Determine the [x, y] coordinate at the center of the cell enclosing the given text.  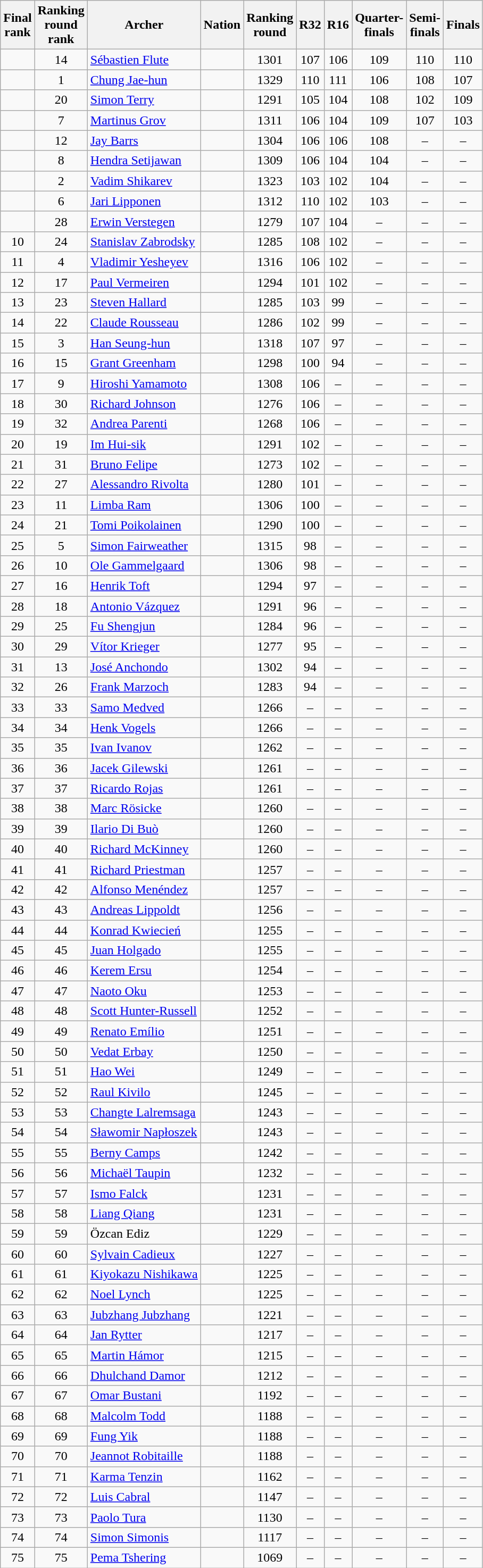
1069 [270, 1557]
Ricardo Rojas [144, 788]
Michaël Taupin [144, 1173]
Tomi Poikolainen [144, 525]
8 [61, 161]
1162 [270, 1477]
R32 [310, 25]
Noel Lynch [144, 1295]
Malcolm Todd [144, 1416]
1192 [270, 1396]
Frank Marzoch [144, 687]
Martinus Grov [144, 120]
Martin Hámor [144, 1355]
Richard Johnson [144, 404]
Richard Priestman [144, 869]
9 [61, 383]
1117 [270, 1537]
Ranking round [270, 25]
Stanislav Zabrodsky [144, 241]
Andreas Lippoldt [144, 910]
Alessandro Rivolta [144, 485]
1308 [270, 383]
1229 [270, 1233]
2 [61, 181]
Ole Gammelgaard [144, 565]
Quarter- finals [379, 25]
1262 [270, 748]
Omar Bustani [144, 1396]
1283 [270, 687]
Luis Cabral [144, 1497]
1249 [270, 1072]
Jay Barrs [144, 140]
1251 [270, 1031]
R16 [338, 25]
Changte Lalremsaga [144, 1112]
Jubzhang Jubzhang [144, 1315]
Archer [144, 25]
Marc Rösicke [144, 808]
Kerem Ersu [144, 971]
105 [310, 100]
Semi- finals [425, 25]
José Anchondo [144, 667]
111 [338, 80]
Berny Camps [144, 1153]
1323 [270, 181]
1256 [270, 910]
Pema Tshering [144, 1557]
Özcan Ediz [144, 1233]
6 [61, 201]
1315 [270, 545]
Finals [463, 25]
1215 [270, 1355]
Im Hui-sik [144, 444]
Fu Shengjun [144, 627]
Hiroshi Yamamoto [144, 383]
Ivan Ivanov [144, 748]
Jeannot Robitaille [144, 1456]
1312 [270, 201]
1227 [270, 1254]
Samo Medved [144, 707]
Han Seung-hun [144, 343]
1253 [270, 991]
Vadim Shikarev [144, 181]
Henrik Toft [144, 586]
1309 [270, 161]
1232 [270, 1173]
Simon Terry [144, 100]
5 [61, 545]
1304 [270, 140]
Erwin Verstegen [144, 221]
Paul Vermeiren [144, 282]
Vladimir Yesheyev [144, 262]
Hendra Setijawan [144, 161]
Karma Tenzin [144, 1477]
1284 [270, 627]
1250 [270, 1052]
Konrad Kwiecień [144, 930]
1302 [270, 667]
Jari Lipponen [144, 201]
Renato Emílio [144, 1031]
1242 [270, 1153]
1221 [270, 1315]
Juan Holgado [144, 950]
Steven Hallard [144, 303]
Grant Greenham [144, 363]
Vítor Krieger [144, 647]
Ranking round rank [61, 25]
Antonio Vázquez [144, 606]
Raul Kivilo [144, 1092]
Jacek Gilewski [144, 768]
95 [310, 647]
1217 [270, 1335]
1277 [270, 647]
1130 [270, 1517]
Simon Simonis [144, 1537]
Sławomir Napłoszek [144, 1132]
1147 [270, 1497]
1329 [270, 80]
Fung Yik [144, 1436]
Chung Jae-hun [144, 80]
1212 [270, 1375]
3 [61, 343]
1316 [270, 262]
1301 [270, 60]
4 [61, 262]
Andrea Parenti [144, 424]
1 [61, 80]
1286 [270, 323]
1311 [270, 120]
Alfonso Menéndez [144, 889]
Dhulchand Damor [144, 1375]
Liang Qiang [144, 1213]
Final rank [18, 25]
Bruno Felipe [144, 464]
1268 [270, 424]
1290 [270, 525]
Vedat Erbay [144, 1052]
Sylvain Cadieux [144, 1254]
1254 [270, 971]
Jan Rytter [144, 1335]
Claude Rousseau [144, 323]
1279 [270, 221]
Hao Wei [144, 1072]
Paolo Tura [144, 1517]
Limba Ram [144, 505]
Scott Hunter-Russell [144, 1011]
1252 [270, 1011]
Ismo Falck [144, 1193]
Ilario Di Buò [144, 829]
Sébastien Flute [144, 60]
1318 [270, 343]
Simon Fairweather [144, 545]
1273 [270, 464]
7 [61, 120]
Henk Vogels [144, 728]
Kiyokazu Nishikawa [144, 1274]
1280 [270, 485]
1298 [270, 363]
1245 [270, 1092]
Nation [222, 25]
Richard McKinney [144, 849]
1276 [270, 404]
Naoto Oku [144, 991]
